Identify which cell holds the provided text, then report its (x, y) central coordinate. 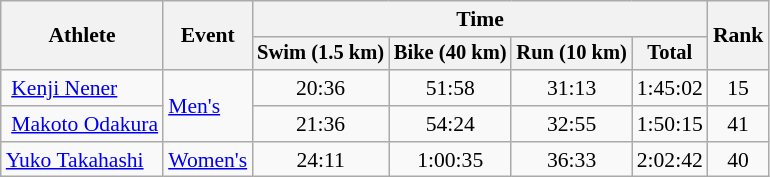
Makoto Odakura (82, 124)
54:24 (450, 124)
Men's (208, 106)
Kenji Nener (82, 88)
Time (480, 19)
Total (670, 54)
51:58 (450, 88)
Run (10 km) (571, 54)
Athlete (82, 36)
Event (208, 36)
1:45:02 (670, 88)
1:50:15 (670, 124)
15 (738, 88)
21:36 (320, 124)
Swim (1.5 km) (320, 54)
Rank (738, 36)
32:55 (571, 124)
Bike (40 km) (450, 54)
41 (738, 124)
20:36 (320, 88)
31:13 (571, 88)
